Detect which cell encompasses the target text, then output its (x, y) center coordinate. 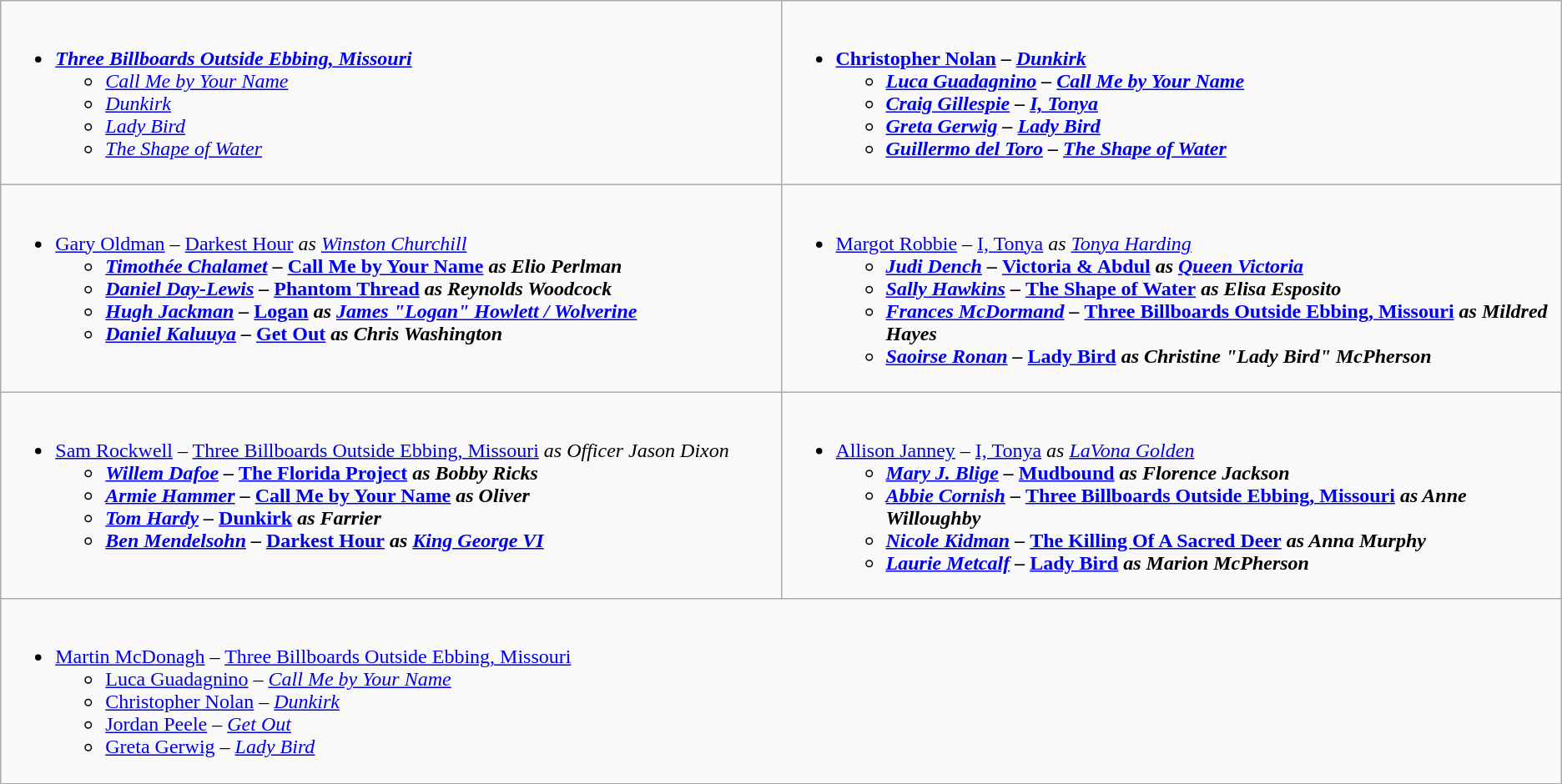
Three Billboards Outside Ebbing, MissouriCall Me by Your NameDunkirkLady BirdThe Shape of Water (390, 93)
